Return [x, y] of the center of cell containing provided text 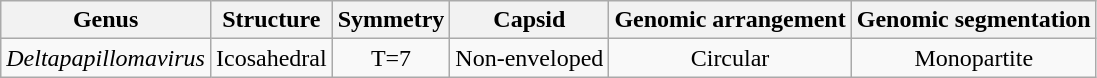
Structure [271, 20]
Genus [106, 20]
Genomic segmentation [974, 20]
T=7 [391, 58]
Monopartite [974, 58]
Icosahedral [271, 58]
Deltapapillomavirus [106, 58]
Capsid [530, 20]
Circular [730, 58]
Genomic arrangement [730, 20]
Non-enveloped [530, 58]
Symmetry [391, 20]
